For the text-containing cell, return its midpoint in (x, y) coordinate format. 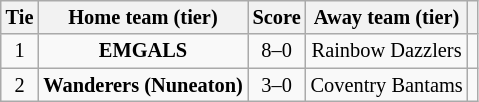
Home team (tier) (142, 17)
EMGALS (142, 51)
8–0 (277, 51)
Score (277, 17)
Coventry Bantams (387, 85)
Tie (20, 17)
Rainbow Dazzlers (387, 51)
Away team (tier) (387, 17)
Wanderers (Nuneaton) (142, 85)
3–0 (277, 85)
1 (20, 51)
2 (20, 85)
